Return the (x, y) coordinate for the center point of the cell that contains the specified text.  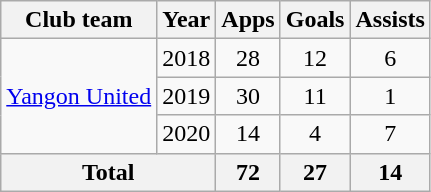
Club team (79, 20)
2018 (186, 58)
2019 (186, 96)
Total (108, 172)
Assists (390, 20)
Yangon United (79, 96)
Year (186, 20)
12 (315, 58)
30 (248, 96)
2020 (186, 134)
28 (248, 58)
Goals (315, 20)
1 (390, 96)
72 (248, 172)
6 (390, 58)
27 (315, 172)
11 (315, 96)
Apps (248, 20)
4 (315, 134)
7 (390, 134)
